Capture the cell that displays the provided text and extract its [X, Y] central coordinate. 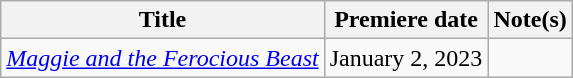
Maggie and the Ferocious Beast [162, 58]
Title [162, 20]
Note(s) [530, 20]
January 2, 2023 [406, 58]
Premiere date [406, 20]
